Determine the [x, y] coordinate at the center of the cell enclosing the given text.  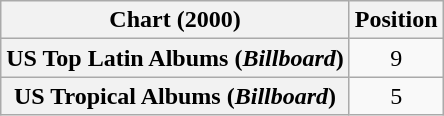
US Tropical Albums (Billboard) [176, 96]
Position [396, 20]
Chart (2000) [176, 20]
9 [396, 58]
US Top Latin Albums (Billboard) [176, 58]
5 [396, 96]
